Return the (X, Y) coordinate for the center point of the cell that contains the specified text.  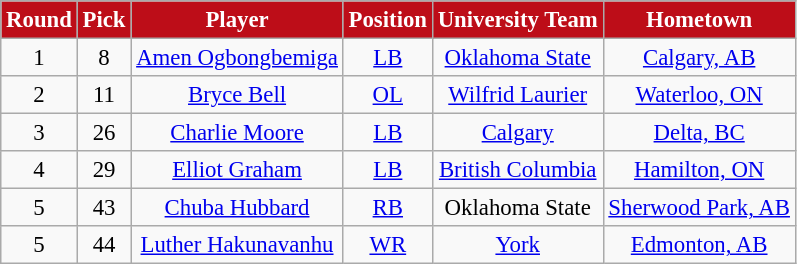
4 (39, 170)
Waterloo, ON (699, 95)
Hometown (699, 20)
York (518, 245)
1 (39, 58)
British Columbia (518, 170)
Sherwood Park, AB (699, 208)
Pick (104, 20)
43 (104, 208)
Elliot Graham (237, 170)
44 (104, 245)
Round (39, 20)
3 (39, 133)
OL (388, 95)
WR (388, 245)
Bryce Bell (237, 95)
Hamilton, ON (699, 170)
Luther Hakunavanhu (237, 245)
Chuba Hubbard (237, 208)
8 (104, 58)
Calgary (518, 133)
Delta, BC (699, 133)
Amen Ogbongbemiga (237, 58)
Player (237, 20)
Edmonton, AB (699, 245)
Charlie Moore (237, 133)
Position (388, 20)
Calgary, AB (699, 58)
11 (104, 95)
RB (388, 208)
Wilfrid Laurier (518, 95)
University Team (518, 20)
29 (104, 170)
2 (39, 95)
26 (104, 133)
